Detect which cell encompasses the target text, then output its (X, Y) center coordinate. 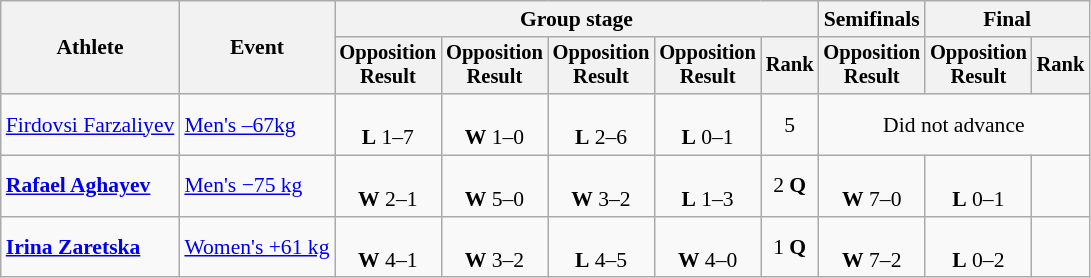
Men's –67kg (256, 124)
Irina Zaretska (90, 248)
W 2–1 (388, 186)
L 4–5 (602, 248)
L 0–2 (978, 248)
Did not advance (954, 124)
L 2–6 (602, 124)
Men's −75 kg (256, 186)
Event (256, 48)
L 1–7 (388, 124)
W 7–0 (872, 186)
2 Q (790, 186)
Athlete (90, 48)
Rafael Aghayev (90, 186)
1 Q (790, 248)
W 4–0 (708, 248)
Group stage (576, 19)
Final (1007, 19)
Firdovsi Farzaliyev (90, 124)
5 (790, 124)
Semifinals (872, 19)
W 7–2 (872, 248)
L 1–3 (708, 186)
W 4–1 (388, 248)
W 5–0 (494, 186)
W 1–0 (494, 124)
Women's +61 kg (256, 248)
